Output the (X, Y) coordinate of the center of the cell containing the given text.  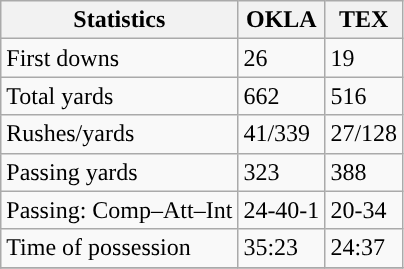
26 (282, 58)
662 (282, 96)
27/128 (364, 134)
Total yards (120, 96)
41/339 (282, 134)
388 (364, 172)
Time of possession (120, 248)
24-40-1 (282, 210)
OKLA (282, 20)
20-34 (364, 210)
Rushes/yards (120, 134)
516 (364, 96)
323 (282, 172)
19 (364, 58)
Passing yards (120, 172)
35:23 (282, 248)
Passing: Comp–Att–Int (120, 210)
24:37 (364, 248)
First downs (120, 58)
Statistics (120, 20)
TEX (364, 20)
